Extract the [x, y] coordinate from the center of the cell holding the provided text.  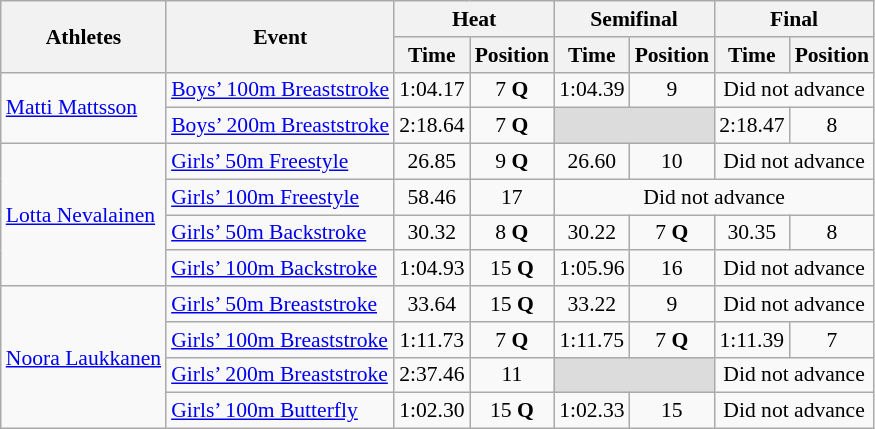
26.85 [432, 162]
Athletes [84, 36]
1:11.75 [592, 340]
26.60 [592, 162]
1:11.73 [432, 340]
Girls’ 100m Backstroke [280, 269]
30.32 [432, 233]
33.64 [432, 304]
17 [512, 197]
Girls’ 100m Breaststroke [280, 340]
Noora Laukkanen [84, 357]
Girls’ 200m Breaststroke [280, 375]
9 Q [512, 162]
10 [672, 162]
7 [832, 340]
33.22 [592, 304]
2:37.46 [432, 375]
30.35 [752, 233]
1:04.17 [432, 90]
2:18.47 [752, 126]
Lotta Nevalainen [84, 215]
Girls’ 50m Backstroke [280, 233]
8 Q [512, 233]
Boys’ 100m Breaststroke [280, 90]
Girls’ 100m Freestyle [280, 197]
Event [280, 36]
58.46 [432, 197]
Girls’ 100m Butterfly [280, 411]
Heat [474, 19]
15 [672, 411]
Girls’ 50m Freestyle [280, 162]
1:04.93 [432, 269]
16 [672, 269]
2:18.64 [432, 126]
1:02.30 [432, 411]
Boys’ 200m Breaststroke [280, 126]
1:04.39 [592, 90]
Matti Mattsson [84, 108]
30.22 [592, 233]
11 [512, 375]
1:11.39 [752, 340]
Girls’ 50m Breaststroke [280, 304]
1:05.96 [592, 269]
Semifinal [634, 19]
1:02.33 [592, 411]
Final [794, 19]
